Identify which cell holds the provided text, then report its [X, Y] central coordinate. 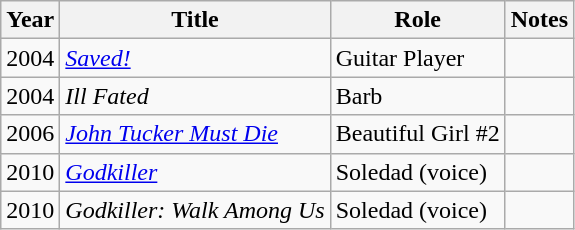
Beautiful Girl #2 [418, 134]
Guitar Player [418, 58]
Notes [539, 20]
2006 [30, 134]
Title [195, 20]
John Tucker Must Die [195, 134]
Godkiller: Walk Among Us [195, 210]
Godkiller [195, 172]
Year [30, 20]
Saved! [195, 58]
Ill Fated [195, 96]
Role [418, 20]
Barb [418, 96]
